Locate the cell with the specified text and output its (x, y) center coordinate. 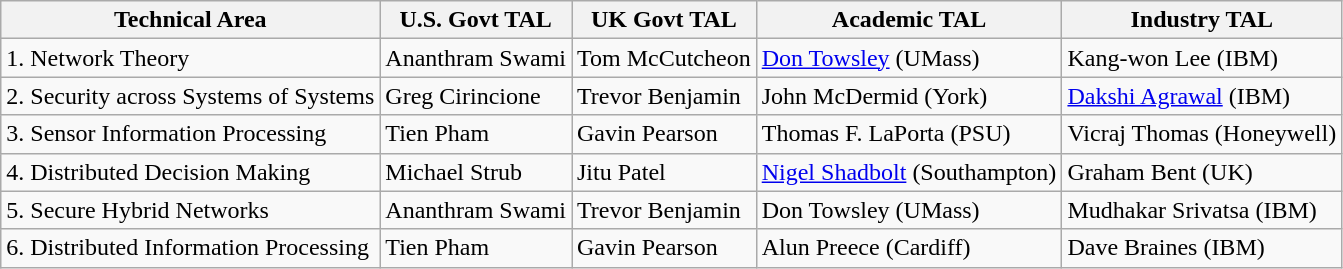
Thomas F. LaPorta (PSU) (909, 134)
Industry TAL (1202, 20)
Academic TAL (909, 20)
Dakshi Agrawal (IBM) (1202, 96)
Jitu Patel (664, 172)
Michael Strub (476, 172)
Dave Braines (IBM) (1202, 248)
1. Network Theory (190, 58)
John McDermid (York) (909, 96)
6. Distributed Information Processing (190, 248)
Mudhakar Srivatsa (IBM) (1202, 210)
5. Secure Hybrid Networks (190, 210)
U.S. Govt TAL (476, 20)
2. Security across Systems of Systems (190, 96)
Kang-won Lee (IBM) (1202, 58)
UK Govt TAL (664, 20)
Tom McCutcheon (664, 58)
4. Distributed Decision Making (190, 172)
Technical Area (190, 20)
Nigel Shadbolt (Southampton) (909, 172)
Graham Bent (UK) (1202, 172)
Alun Preece (Cardiff) (909, 248)
Vicraj Thomas (Honeywell) (1202, 134)
3. Sensor Information Processing (190, 134)
Greg Cirincione (476, 96)
